Identify which cell holds the provided text, then report its (x, y) central coordinate. 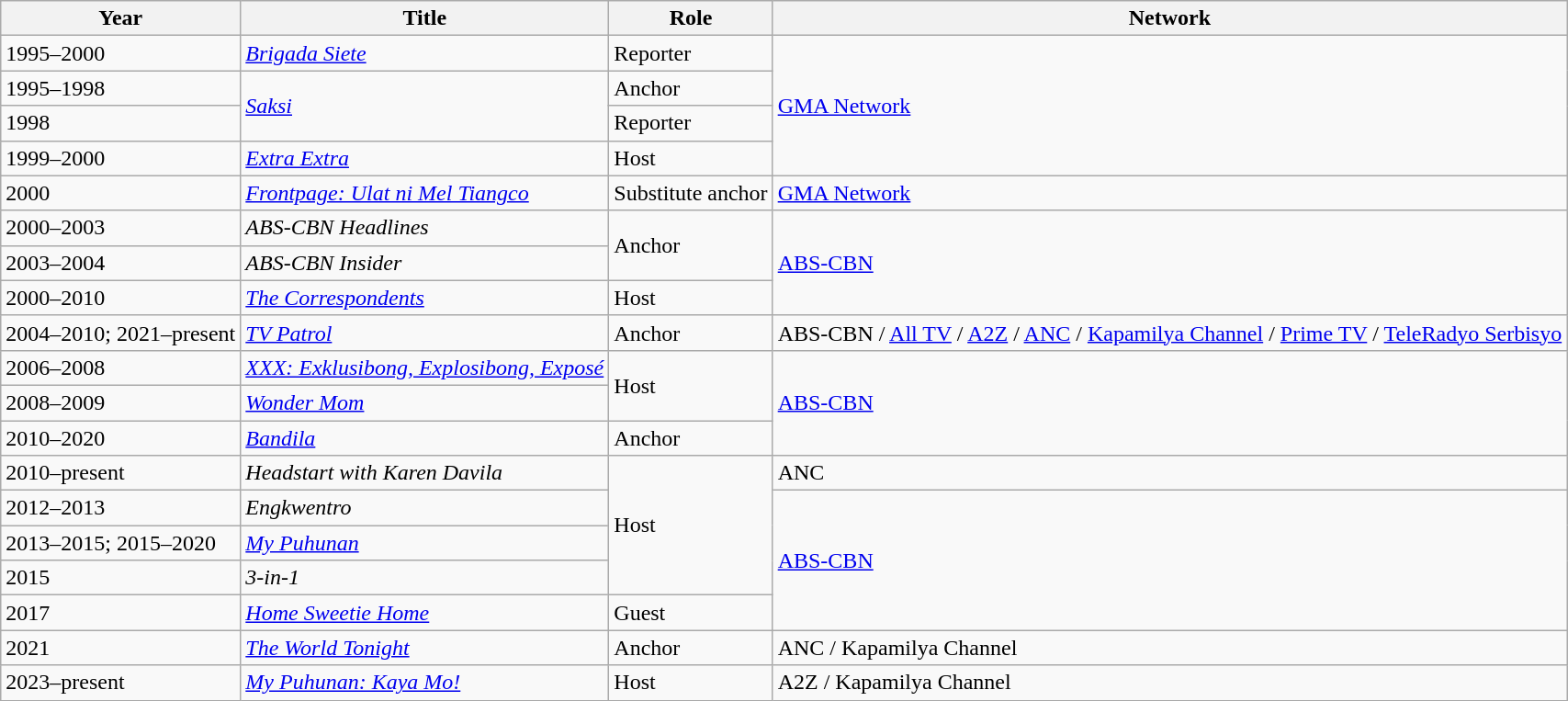
2013–2015; 2015–2020 (121, 543)
The Correspondents (424, 298)
Bandila (424, 438)
2017 (121, 613)
3-in-1 (424, 578)
Title (424, 18)
Brigada Siete (424, 53)
2006–2008 (121, 367)
2000–2010 (121, 298)
ANC / Kapamilya Channel (1170, 648)
Home Sweetie Home (424, 613)
Guest (691, 613)
2008–2009 (121, 402)
2010–2020 (121, 438)
Substitute anchor (691, 193)
Saksi (424, 106)
Year (121, 18)
1995–1998 (121, 88)
Network (1170, 18)
ABS-CBN Insider (424, 263)
Role (691, 18)
ABS-CBN / All TV / A2Z / ANC / Kapamilya Channel / Prime TV / TeleRadyo Serbisyo (1170, 333)
My Puhunan: Kaya Mo! (424, 683)
2010–present (121, 473)
2000 (121, 193)
XXX: Exklusibong, Explosibong, Exposé (424, 367)
2021 (121, 648)
ANC (1170, 473)
2012–2013 (121, 508)
The World Tonight (424, 648)
1998 (121, 123)
ABS-CBN Headlines (424, 228)
1999–2000 (121, 158)
A2Z / Kapamilya Channel (1170, 683)
Headstart with Karen Davila (424, 473)
Engkwentro (424, 508)
2000–2003 (121, 228)
Wonder Mom (424, 402)
Extra Extra (424, 158)
2015 (121, 578)
TV Patrol (424, 333)
Frontpage: Ulat ni Mel Tiangco (424, 193)
2023–present (121, 683)
My Puhunan (424, 543)
2004–2010; 2021–present (121, 333)
1995–2000 (121, 53)
2003–2004 (121, 263)
